Locate the cell with the specified text and output its (x, y) center coordinate. 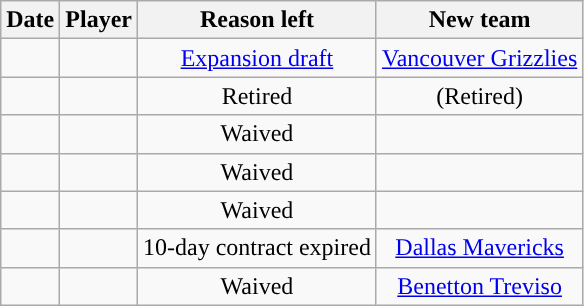
Dallas Mavericks (479, 248)
Player (99, 20)
Date (30, 20)
Expansion draft (256, 58)
Vancouver Grizzlies (479, 58)
(Retired) (479, 96)
10-day contract expired (256, 248)
Benetton Treviso (479, 286)
Reason left (256, 20)
New team (479, 20)
Retired (256, 96)
